Extract the (x, y) coordinate from the center of the cell holding the provided text.  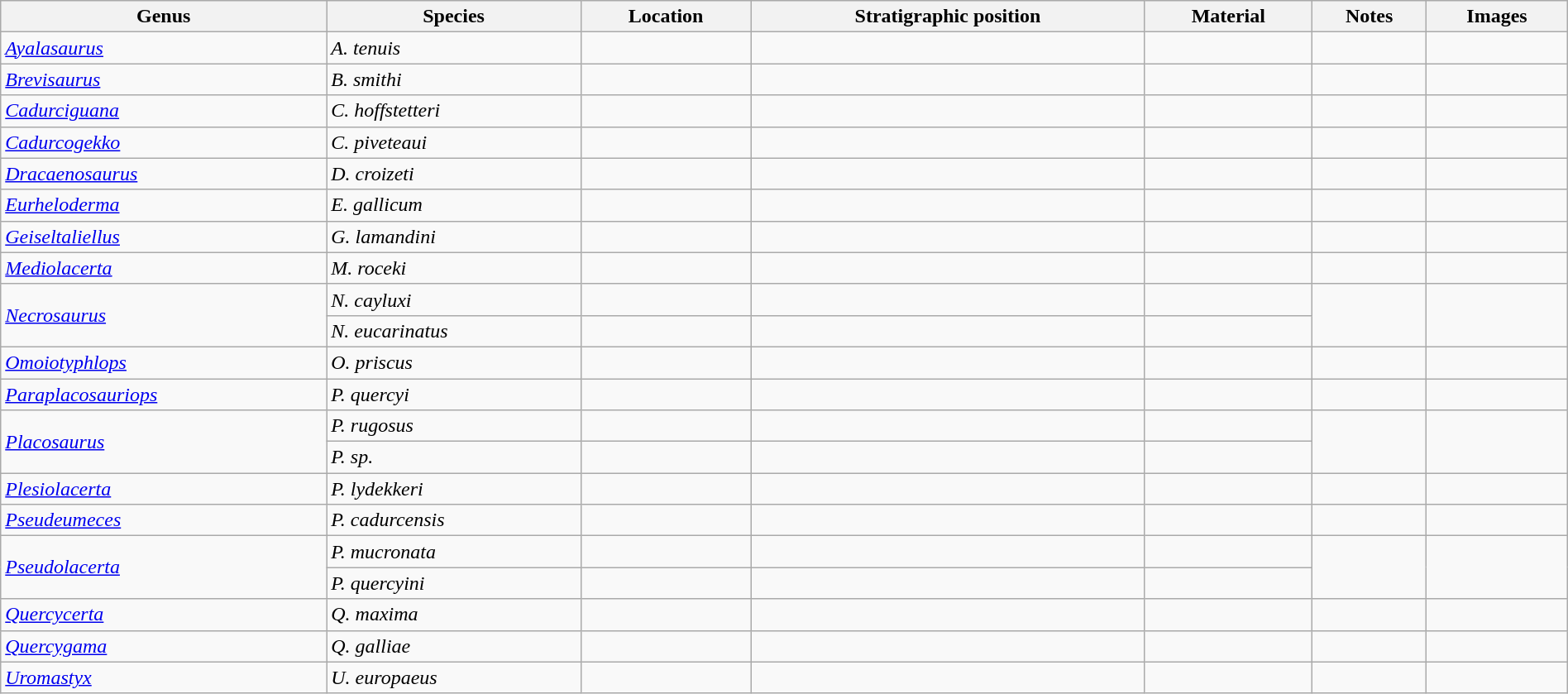
P. quercyini (454, 583)
Pseudeumeces (164, 520)
P. rugosus (454, 426)
Location (665, 17)
Placosaurus (164, 442)
Quercygama (164, 646)
Q. maxima (454, 615)
Brevisaurus (164, 79)
Uromastyx (164, 677)
Genus (164, 17)
N. eucarinatus (454, 331)
D. croizeti (454, 174)
Necrosaurus (164, 315)
Images (1497, 17)
Material (1229, 17)
Q. galliae (454, 646)
Cadurcogekko (164, 142)
E. gallicum (454, 205)
Paraplacosauriops (164, 395)
Stratigraphic position (948, 17)
O. priscus (454, 362)
P. sp. (454, 457)
Eurheloderma (164, 205)
M. roceki (454, 268)
P. mucronata (454, 552)
P. cadurcensis (454, 520)
Plesiolacerta (164, 489)
Cadurciguana (164, 111)
Geiseltaliellus (164, 237)
B. smithi (454, 79)
Ayalasaurus (164, 48)
Notes (1370, 17)
C. piveteaui (454, 142)
P. quercyi (454, 395)
Quercycerta (164, 615)
G. lamandini (454, 237)
Omoiotyphlops (164, 362)
P. lydekkeri (454, 489)
Mediolacerta (164, 268)
Species (454, 17)
Dracaenosaurus (164, 174)
N. cayluxi (454, 299)
A. tenuis (454, 48)
U. europaeus (454, 677)
Pseudolacerta (164, 567)
C. hoffstetteri (454, 111)
